Detect which cell encompasses the target text, then output its [x, y] center coordinate. 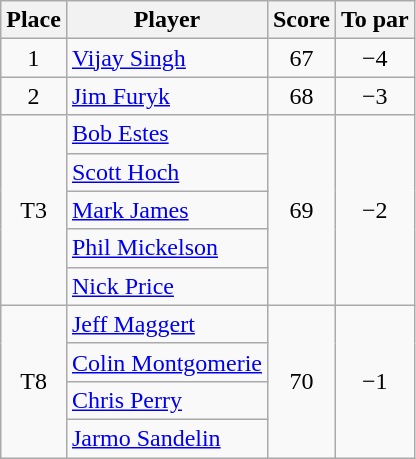
2 [34, 96]
Jim Furyk [166, 96]
−4 [374, 58]
Jarmo Sandelin [166, 438]
Jeff Maggert [166, 324]
Mark James [166, 210]
Score [301, 20]
Player [166, 20]
Chris Perry [166, 400]
−3 [374, 96]
68 [301, 96]
1 [34, 58]
Scott Hoch [166, 172]
Colin Montgomerie [166, 362]
Phil Mickelson [166, 248]
Bob Estes [166, 134]
T3 [34, 210]
Nick Price [166, 286]
69 [301, 210]
−2 [374, 210]
T8 [34, 381]
67 [301, 58]
Vijay Singh [166, 58]
70 [301, 381]
Place [34, 20]
−1 [374, 381]
To par [374, 20]
